Provide the (X, Y) coordinate of the cell's center where the given text is located.  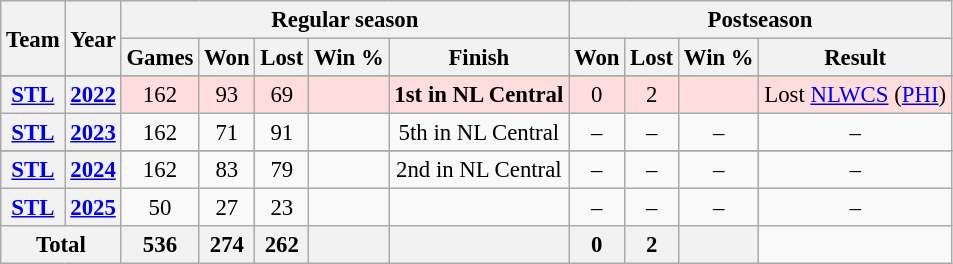
Year (93, 38)
23 (282, 208)
Total (61, 245)
262 (282, 245)
Regular season (345, 20)
2nd in NL Central (479, 170)
2025 (93, 208)
91 (282, 133)
274 (227, 245)
93 (227, 95)
536 (160, 245)
5th in NL Central (479, 133)
Lost NLWCS (PHI) (855, 95)
Result (855, 58)
Postseason (760, 20)
27 (227, 208)
50 (160, 208)
83 (227, 170)
69 (282, 95)
2024 (93, 170)
2023 (93, 133)
2022 (93, 95)
1st in NL Central (479, 95)
Team (33, 38)
79 (282, 170)
Finish (479, 58)
Games (160, 58)
71 (227, 133)
